Detect which cell encompasses the target text, then output its (X, Y) center coordinate. 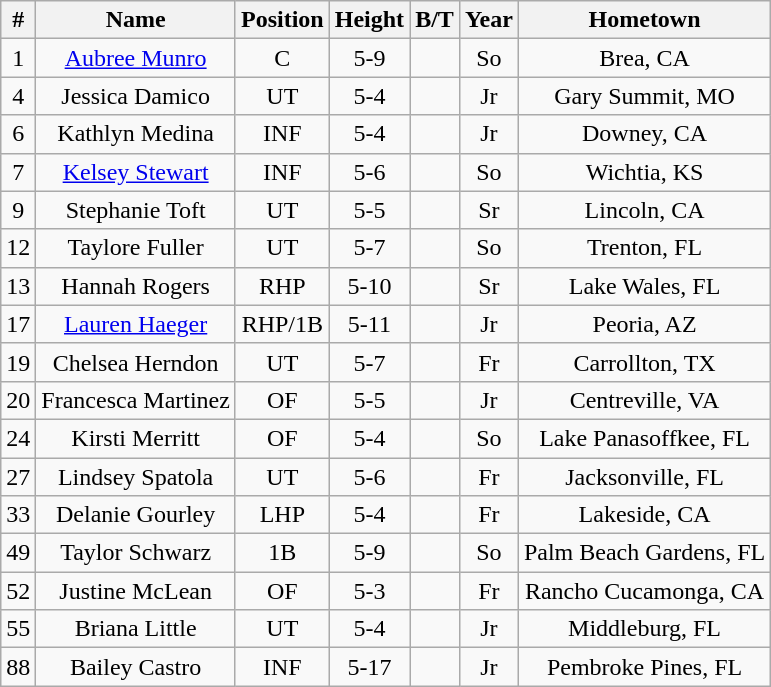
Francesca Martinez (136, 400)
Brea, CA (644, 58)
Lincoln, CA (644, 210)
Kirsti Merritt (136, 438)
19 (18, 362)
Lakeside, CA (644, 515)
RHP/1B (282, 324)
5-10 (369, 286)
55 (18, 629)
Year (488, 20)
6 (18, 134)
Justine McLean (136, 591)
Jacksonville, FL (644, 477)
20 (18, 400)
4 (18, 96)
Height (369, 20)
Wichtia, KS (644, 172)
17 (18, 324)
B/T (435, 20)
Name (136, 20)
Rancho Cucamonga, CA (644, 591)
Downey, CA (644, 134)
Lake Panasoffkee, FL (644, 438)
Stephanie Toft (136, 210)
Hannah Rogers (136, 286)
Chelsea Herndon (136, 362)
Aubree Munro (136, 58)
Lauren Haeger (136, 324)
RHP (282, 286)
Kelsey Stewart (136, 172)
88 (18, 667)
5-17 (369, 667)
24 (18, 438)
LHP (282, 515)
49 (18, 553)
# (18, 20)
Lake Wales, FL (644, 286)
Pembroke Pines, FL (644, 667)
Lindsey Spatola (136, 477)
Palm Beach Gardens, FL (644, 553)
Delanie Gourley (136, 515)
5-11 (369, 324)
Carrollton, TX (644, 362)
Position (282, 20)
9 (18, 210)
1B (282, 553)
C (282, 58)
13 (18, 286)
Taylore Fuller (136, 248)
1 (18, 58)
27 (18, 477)
12 (18, 248)
5-3 (369, 591)
Trenton, FL (644, 248)
Centreville, VA (644, 400)
Taylor Schwarz (136, 553)
Kathlyn Medina (136, 134)
Jessica Damico (136, 96)
Briana Little (136, 629)
7 (18, 172)
Middleburg, FL (644, 629)
Gary Summit, MO (644, 96)
Peoria, AZ (644, 324)
33 (18, 515)
Bailey Castro (136, 667)
Hometown (644, 20)
52 (18, 591)
